Search for the cell housing the specified text and yield its [X, Y] center coordinate. 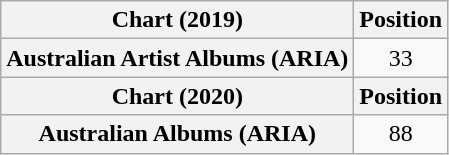
Chart (2019) [178, 20]
Chart (2020) [178, 96]
Australian Artist Albums (ARIA) [178, 58]
88 [401, 134]
33 [401, 58]
Australian Albums (ARIA) [178, 134]
